Identify which cell holds the provided text, then report its (X, Y) central coordinate. 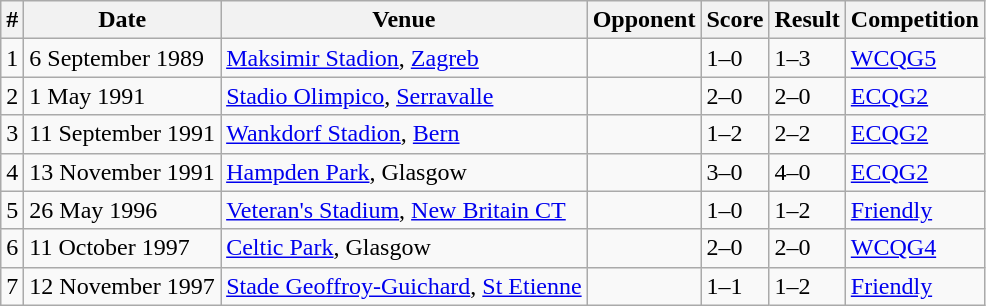
3–0 (735, 172)
1–3 (807, 58)
6 (12, 248)
2–2 (807, 134)
11 September 1991 (122, 134)
11 October 1997 (122, 248)
1 (12, 58)
Stade Geoffroy-Guichard, St Etienne (404, 286)
5 (12, 210)
Result (807, 20)
26 May 1996 (122, 210)
Score (735, 20)
Hampden Park, Glasgow (404, 172)
# (12, 20)
6 September 1989 (122, 58)
WCQG5 (914, 58)
1 May 1991 (122, 96)
WCQG4 (914, 248)
2 (12, 96)
Venue (404, 20)
Stadio Olimpico, Serravalle (404, 96)
Maksimir Stadion, Zagreb (404, 58)
7 (12, 286)
Competition (914, 20)
4 (12, 172)
Wankdorf Stadion, Bern (404, 134)
Celtic Park, Glasgow (404, 248)
Veteran's Stadium, New Britain CT (404, 210)
12 November 1997 (122, 286)
3 (12, 134)
4–0 (807, 172)
Opponent (644, 20)
Date (122, 20)
13 November 1991 (122, 172)
1–1 (735, 286)
